From the cell containing the given text, extract its center point as [x, y] coordinate. 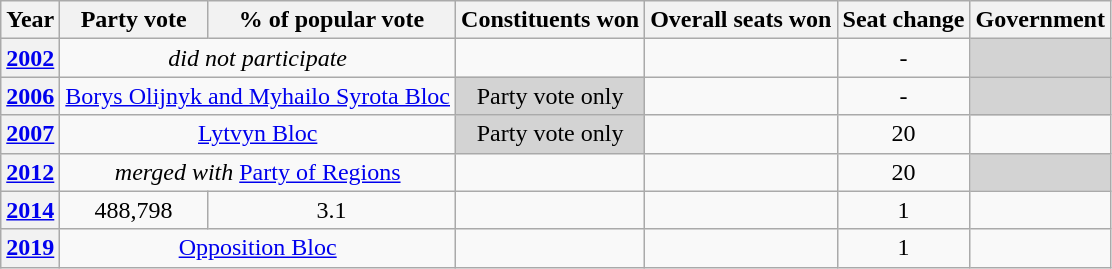
Opposition Bloc [258, 248]
2012 [30, 172]
Party vote [134, 20]
Government [1040, 20]
2006 [30, 96]
2002 [30, 58]
did not participate [258, 58]
Seat change [904, 20]
2019 [30, 248]
3.1 [331, 210]
merged with Party of Regions [258, 172]
% of popular vote [331, 20]
2014 [30, 210]
Constituents won [550, 20]
Overall seats won [741, 20]
Year [30, 20]
Borys Olijnyk and Myhailo Syrota Bloc [258, 96]
Lytvyn Bloc [258, 134]
488,798 [134, 210]
2007 [30, 134]
